Output the (x, y) coordinate of the center of the cell containing the given text.  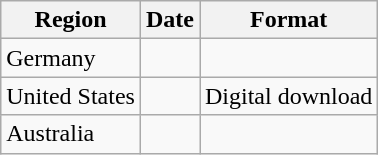
Region (71, 20)
United States (71, 96)
Format (289, 20)
Australia (71, 134)
Germany (71, 58)
Date (170, 20)
Digital download (289, 96)
